Capture the cell that displays the provided text and extract its [x, y] central coordinate. 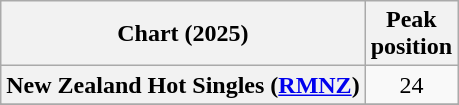
Peakposition [411, 34]
Chart (2025) [183, 34]
24 [411, 85]
New Zealand Hot Singles (RMNZ) [183, 85]
